Identify which cell holds the provided text, then report its [x, y] central coordinate. 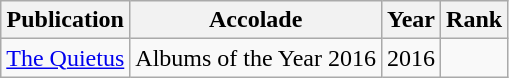
The Quietus [66, 58]
2016 [412, 58]
Rank [474, 20]
Accolade [256, 20]
Year [412, 20]
Albums of the Year 2016 [256, 58]
Publication [66, 20]
